Capture the cell that displays the provided text and extract its [X, Y] central coordinate. 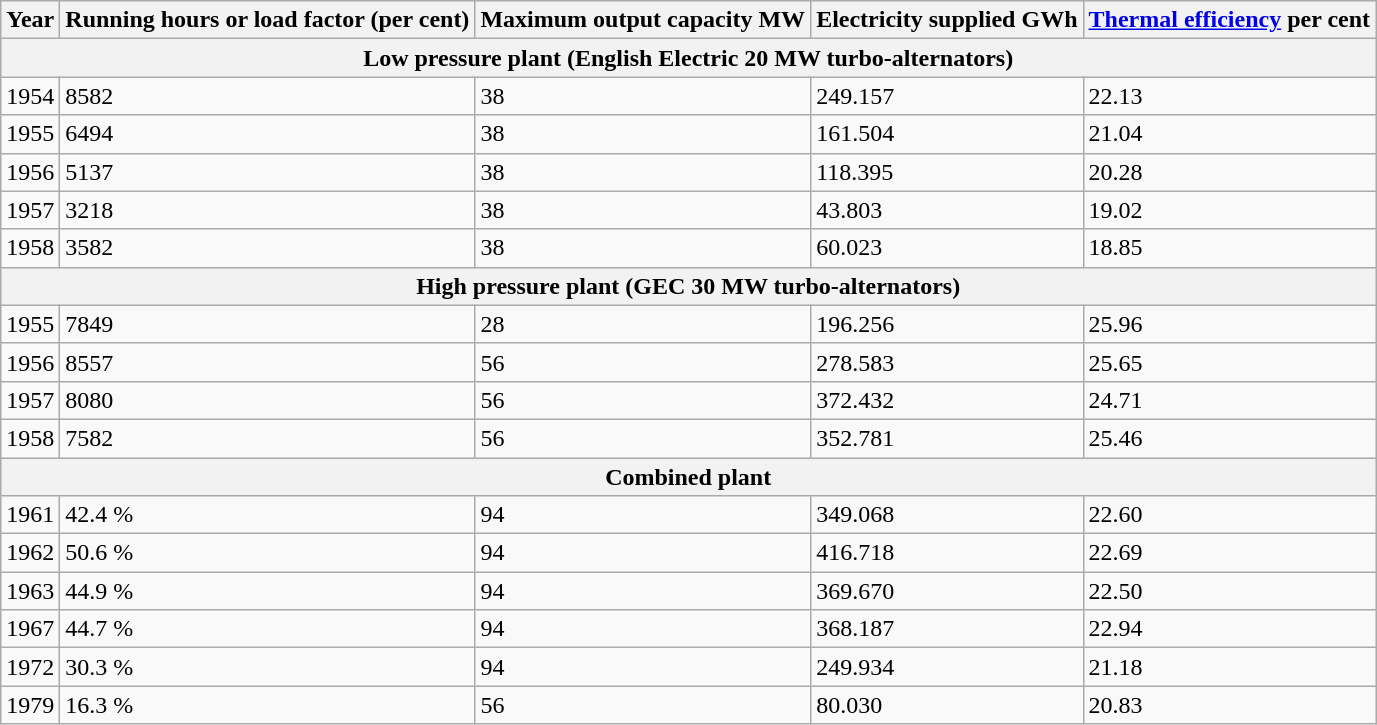
Year [30, 20]
8080 [268, 400]
196.256 [947, 324]
8557 [268, 362]
19.02 [1230, 210]
Running hours or load factor (per cent) [268, 20]
22.69 [1230, 553]
352.781 [947, 438]
22.60 [1230, 515]
161.504 [947, 134]
30.3 % [268, 667]
249.934 [947, 667]
21.04 [1230, 134]
20.28 [1230, 172]
1954 [30, 96]
416.718 [947, 553]
High pressure plant (GEC 30 MW turbo-alternators) [688, 286]
25.65 [1230, 362]
1962 [30, 553]
80.030 [947, 705]
1967 [30, 629]
7582 [268, 438]
22.13 [1230, 96]
3218 [268, 210]
28 [643, 324]
21.18 [1230, 667]
1963 [30, 591]
20.83 [1230, 705]
372.432 [947, 400]
18.85 [1230, 248]
22.94 [1230, 629]
22.50 [1230, 591]
5137 [268, 172]
43.803 [947, 210]
8582 [268, 96]
369.670 [947, 591]
249.157 [947, 96]
42.4 % [268, 515]
1961 [30, 515]
44.9 % [268, 591]
3582 [268, 248]
118.395 [947, 172]
1972 [30, 667]
25.96 [1230, 324]
278.583 [947, 362]
349.068 [947, 515]
6494 [268, 134]
Combined plant [688, 477]
Low pressure plant (English Electric 20 MW turbo-alternators) [688, 58]
50.6 % [268, 553]
368.187 [947, 629]
Thermal efficiency per cent [1230, 20]
24.71 [1230, 400]
1979 [30, 705]
60.023 [947, 248]
Electricity supplied GWh [947, 20]
Maximum output capacity MW [643, 20]
25.46 [1230, 438]
16.3 % [268, 705]
44.7 % [268, 629]
7849 [268, 324]
